Extract the (x, y) coordinate from the center of the cell holding the provided text.  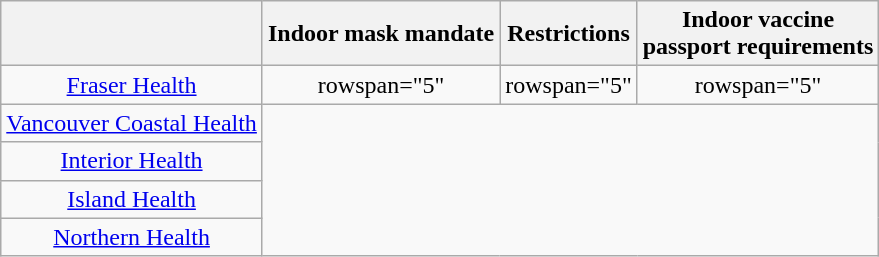
Indoor vaccinepassport requirements (758, 34)
Northern Health (132, 237)
Vancouver Coastal Health (132, 123)
Restrictions (569, 34)
Interior Health (132, 161)
Fraser Health (132, 85)
Indoor mask mandate (380, 34)
Island Health (132, 199)
